Locate the cell with the specified text and output its [x, y] center coordinate. 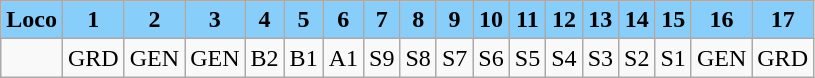
3 [215, 20]
S7 [454, 58]
Loco [32, 20]
12 [564, 20]
S1 [673, 58]
7 [382, 20]
A1 [343, 58]
S9 [382, 58]
1 [93, 20]
S4 [564, 58]
S6 [491, 58]
5 [304, 20]
6 [343, 20]
10 [491, 20]
B1 [304, 58]
B2 [264, 58]
S5 [527, 58]
14 [637, 20]
9 [454, 20]
S3 [600, 58]
8 [418, 20]
2 [154, 20]
4 [264, 20]
17 [783, 20]
S8 [418, 58]
11 [527, 20]
15 [673, 20]
S2 [637, 58]
13 [600, 20]
16 [721, 20]
